From the cell containing the given text, extract its center point as [x, y] coordinate. 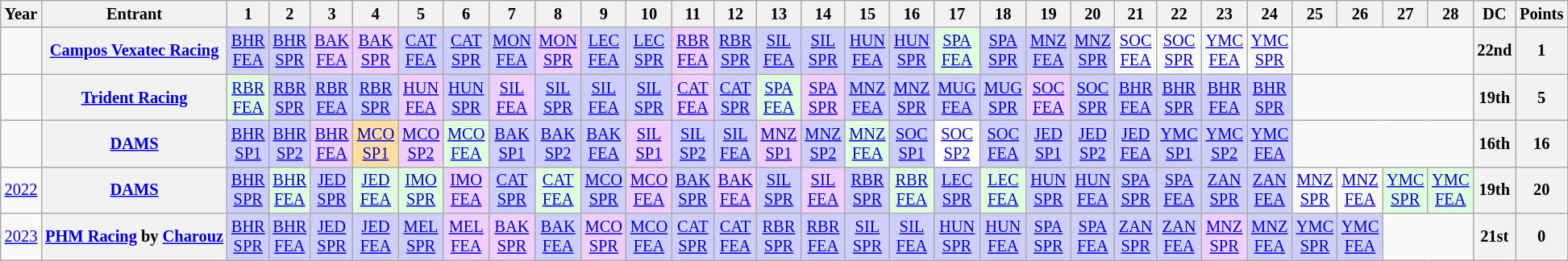
19 [1048, 14]
BAKSP2 [558, 143]
Points [1541, 14]
IMOSPR [421, 190]
21st [1495, 237]
Entrant [134, 14]
DC [1495, 14]
MELFEA [466, 237]
22 [1179, 14]
3 [332, 14]
SOCSP2 [956, 143]
BAKSP1 [511, 143]
6 [466, 14]
21 [1136, 14]
MELSPR [421, 237]
17 [956, 14]
9 [604, 14]
BHRSP2 [290, 143]
26 [1360, 14]
YMCSP1 [1179, 143]
15 [867, 14]
2023 [21, 237]
JEDSP2 [1093, 143]
2 [290, 14]
13 [779, 14]
10 [649, 14]
25 [1315, 14]
SILSP2 [693, 143]
2022 [21, 190]
Campos Vexatec Racing [134, 51]
MONSPR [558, 51]
11 [693, 14]
14 [822, 14]
Year [21, 14]
MUGSPR [1003, 97]
18 [1003, 14]
22nd [1495, 51]
SOCSP1 [911, 143]
12 [735, 14]
Trident Racing [134, 97]
4 [376, 14]
24 [1270, 14]
YMCSP2 [1225, 143]
16th [1495, 143]
IMOFEA [466, 190]
7 [511, 14]
28 [1450, 14]
MCOSP2 [421, 143]
MNZSP1 [779, 143]
MUGFEA [956, 97]
PHM Racing by Charouz [134, 237]
BHRSP1 [248, 143]
MCOSP1 [376, 143]
27 [1405, 14]
JEDSP1 [1048, 143]
23 [1225, 14]
MONFEA [511, 51]
MNZSP2 [822, 143]
8 [558, 14]
0 [1541, 237]
SILSP1 [649, 143]
